Scan for the cell matching the given text and deliver its [X, Y] coordinate at center. 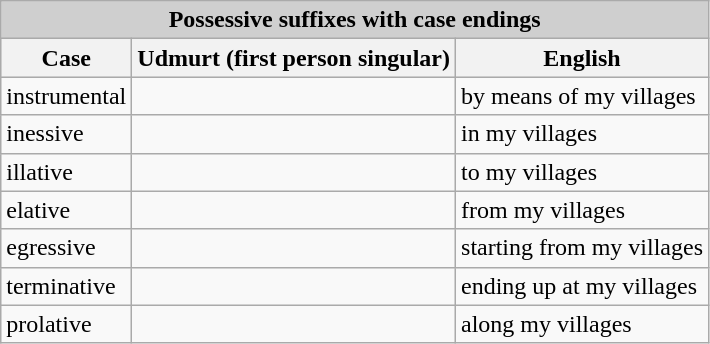
Udmurt (first person singular) [294, 58]
Case [66, 58]
from my villages [582, 210]
ending up at my villages [582, 286]
along my villages [582, 324]
Possessive suffixes with case endings [355, 20]
to my villages [582, 172]
in my villages [582, 134]
inessive [66, 134]
illative [66, 172]
egressive [66, 248]
by means of my villages [582, 96]
prolative [66, 324]
elative [66, 210]
starting from my villages [582, 248]
English [582, 58]
instrumental [66, 96]
terminative [66, 286]
